Output the [x, y] coordinate of the center of the cell containing the given text.  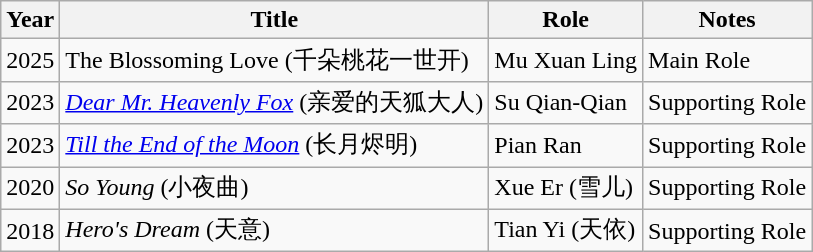
Pian Ran [566, 146]
Title [274, 20]
Mu Xuan Ling [566, 60]
Main Role [728, 60]
2020 [30, 188]
Tian Yi (天依) [566, 230]
Till the End of the Moon (长月烬明) [274, 146]
The Blossoming Love (千朵桃花一世开) [274, 60]
Su Qian-Qian [566, 102]
Role [566, 20]
Dear Mr. Heavenly Fox (亲爱的天狐大人) [274, 102]
2018 [30, 230]
Notes [728, 20]
Xue Er (雪儿) [566, 188]
2025 [30, 60]
Year [30, 20]
Hero's Dream (天意) [274, 230]
So Young (小夜曲) [274, 188]
